Locate the cell with the specified text and output its (X, Y) center coordinate. 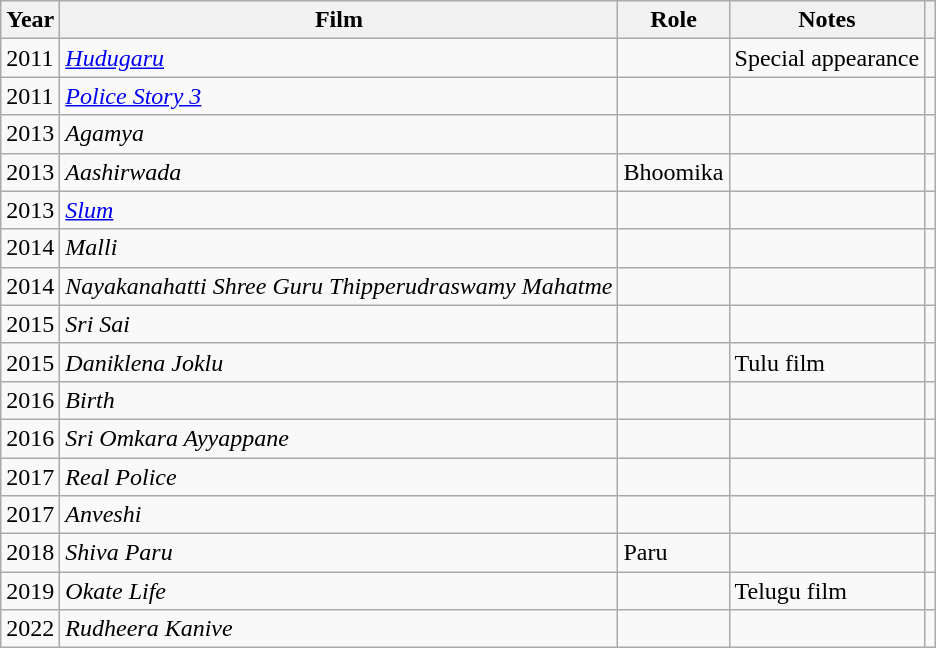
Film (339, 20)
Rudheera Kanive (339, 629)
Real Police (339, 477)
Daniklena Joklu (339, 362)
Aashirwada (339, 172)
Tulu film (827, 362)
2022 (30, 629)
Paru (674, 553)
Police Story 3 (339, 96)
Notes (827, 20)
Sri Omkara Ayyappane (339, 438)
Telugu film (827, 591)
2019 (30, 591)
Sri Sai (339, 324)
Nayakanahatti Shree Guru Thipperudraswamy Mahatme (339, 286)
Special appearance (827, 58)
2018 (30, 553)
Shiva Paru (339, 553)
Birth (339, 400)
Hudugaru (339, 58)
Agamya (339, 134)
Anveshi (339, 515)
Bhoomika (674, 172)
Year (30, 20)
Malli (339, 248)
Okate Life (339, 591)
Slum (339, 210)
Role (674, 20)
